Provide the [X, Y] coordinate of the cell's center where the given text is located.  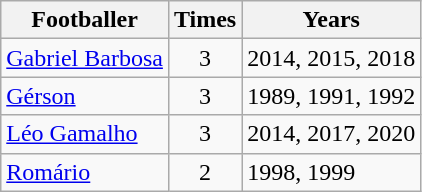
Léo Gamalho [85, 134]
Gérson [85, 96]
Gabriel Barbosa [85, 58]
2 [204, 172]
Footballer [85, 20]
1998, 1999 [332, 172]
2014, 2015, 2018 [332, 58]
Romário [85, 172]
1989, 1991, 1992 [332, 96]
Times [204, 20]
2014, 2017, 2020 [332, 134]
Years [332, 20]
